Capture the cell that displays the provided text and extract its (X, Y) central coordinate. 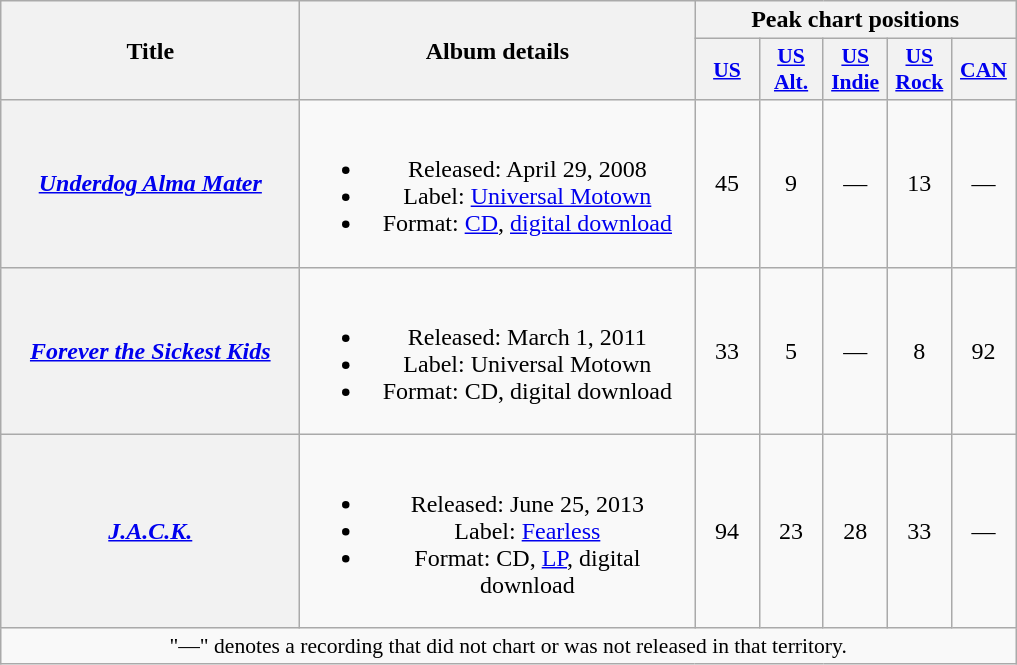
J.A.C.K. (150, 531)
Album details (498, 50)
8 (919, 350)
CAN (983, 70)
45 (727, 184)
USRock (919, 70)
USAlt. (791, 70)
94 (727, 531)
Underdog Alma Mater (150, 184)
Released: June 25, 2013Label: FearlessFormat: CD, LP, digital download (498, 531)
28 (855, 531)
Title (150, 50)
Forever the Sickest Kids (150, 350)
"—" denotes a recording that did not chart or was not released in that territory. (508, 646)
US (727, 70)
Released: April 29, 2008Label: Universal MotownFormat: CD, digital download (498, 184)
13 (919, 184)
Peak chart positions (856, 20)
23 (791, 531)
9 (791, 184)
92 (983, 350)
USIndie (855, 70)
Released: March 1, 2011Label: Universal MotownFormat: CD, digital download (498, 350)
5 (791, 350)
